Detect which cell encompasses the target text, then output its [X, Y] center coordinate. 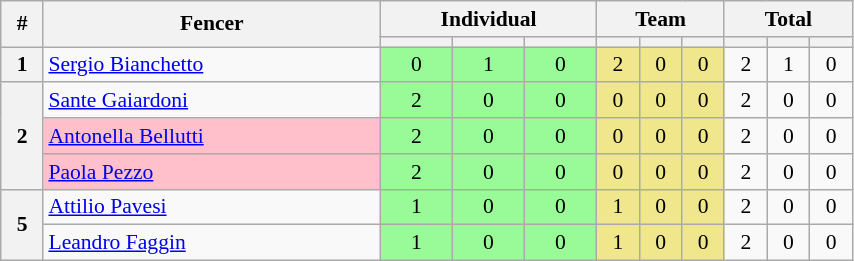
Individual [488, 19]
5 [22, 224]
Team [661, 19]
Attilio Pavesi [212, 207]
Total [788, 19]
Sergio Bianchetto [212, 65]
Antonella Bellutti [212, 136]
Leandro Faggin [212, 243]
# [22, 24]
Sante Gaiardoni [212, 101]
Paola Pezzo [212, 172]
Fencer [212, 24]
